From the cell containing the given text, extract its center point as (X, Y) coordinate. 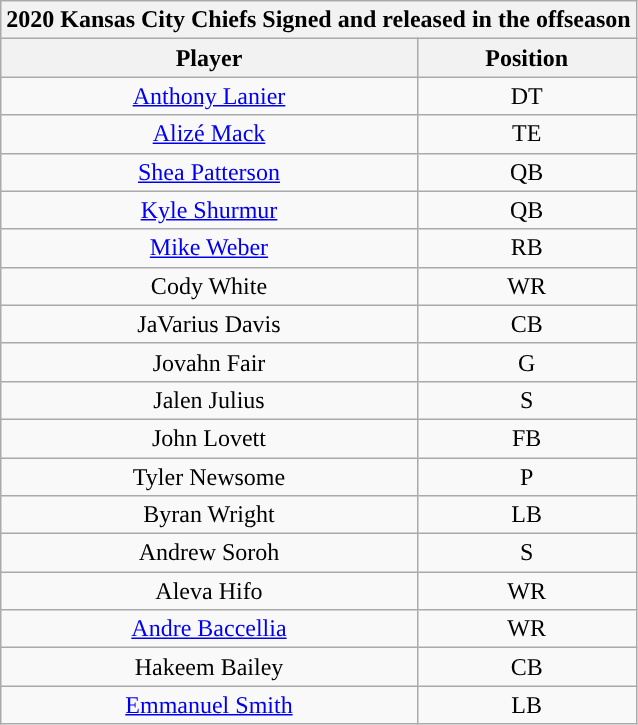
Shea Patterson (209, 172)
Andrew Soroh (209, 553)
Cody White (209, 286)
Jalen Julius (209, 400)
Position (526, 58)
Emmanuel Smith (209, 705)
John Lovett (209, 438)
Tyler Newsome (209, 477)
DT (526, 96)
Mike Weber (209, 248)
FB (526, 438)
Anthony Lanier (209, 96)
Kyle Shurmur (209, 210)
G (526, 362)
JaVarius Davis (209, 324)
P (526, 477)
Hakeem Bailey (209, 667)
Andre Baccellia (209, 629)
Player (209, 58)
Aleva Hifo (209, 591)
2020 Kansas City Chiefs Signed and released in the offseason (318, 20)
Alizé Mack (209, 134)
RB (526, 248)
TE (526, 134)
Jovahn Fair (209, 362)
Byran Wright (209, 515)
